Capture the cell that displays the provided text and extract its (X, Y) central coordinate. 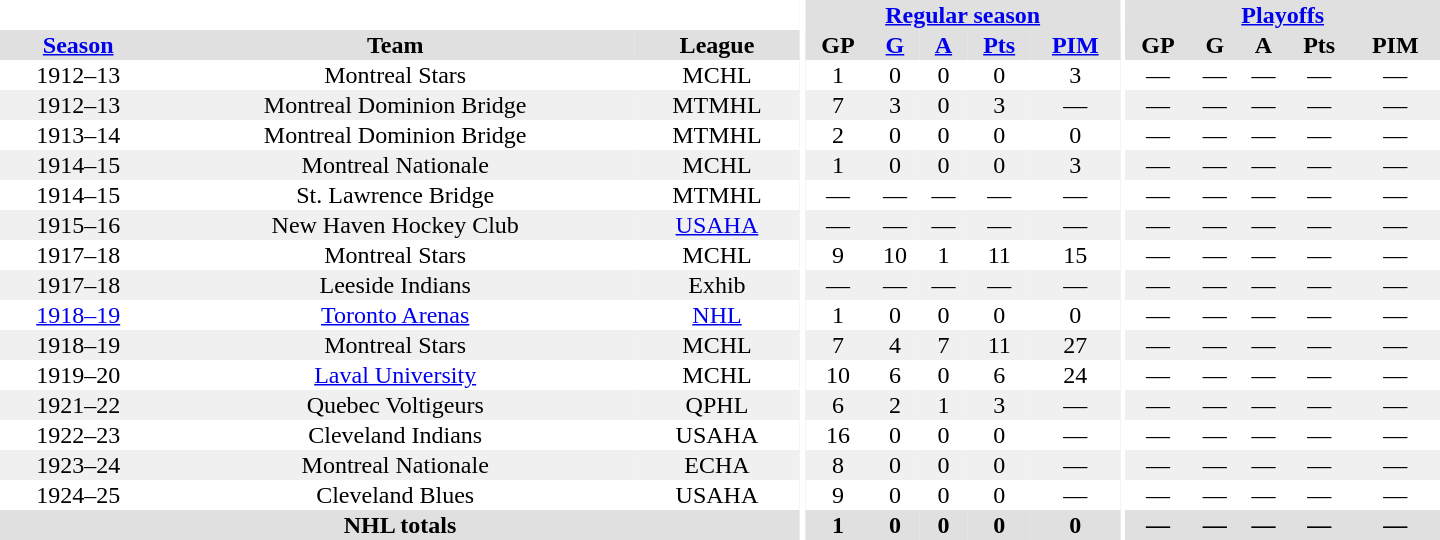
Regular season (962, 15)
Laval University (395, 375)
Playoffs (1282, 15)
1922–23 (78, 435)
Quebec Voltigeurs (395, 405)
1915–16 (78, 225)
St. Lawrence Bridge (395, 195)
27 (1076, 345)
8 (838, 465)
1919–20 (78, 375)
Exhib (717, 285)
New Haven Hockey Club (395, 225)
Season (78, 45)
NHL (717, 315)
1923–24 (78, 465)
NHL totals (400, 525)
1913–14 (78, 135)
League (717, 45)
1921–22 (78, 405)
ECHA (717, 465)
QPHL (717, 405)
15 (1076, 255)
24 (1076, 375)
16 (838, 435)
Leeside Indians (395, 285)
1924–25 (78, 495)
Team (395, 45)
Cleveland Blues (395, 495)
Toronto Arenas (395, 315)
4 (896, 345)
Cleveland Indians (395, 435)
